Detect which cell encompasses the target text, then output its (x, y) center coordinate. 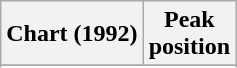
Peakposition (189, 34)
Chart (1992) (72, 34)
